Return the (x, y) coordinate for the center point of the cell that contains the specified text.  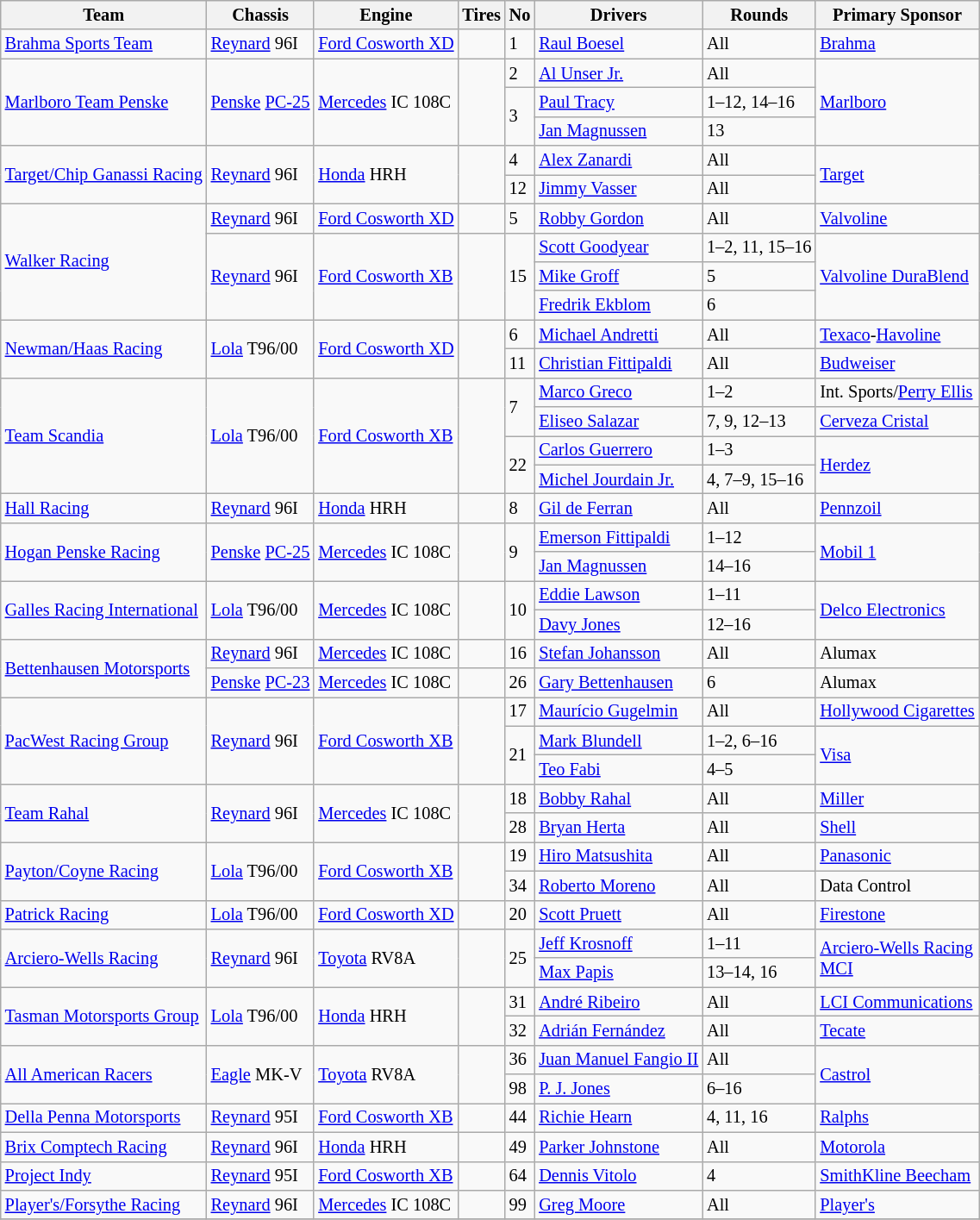
Galles Racing International (103, 609)
31 (521, 1002)
Arciero-Wells Racing (103, 957)
Tires (481, 15)
8 (521, 508)
Christian Fittipaldi (619, 363)
25 (521, 957)
Firestone (896, 915)
Budweiser (896, 363)
2 (521, 73)
Eliseo Salazar (619, 422)
Jeff Krosnoff (619, 943)
Marco Greco (619, 392)
Primary Sponsor (896, 15)
44 (521, 1117)
Payton/Coyne Racing (103, 871)
64 (521, 1176)
Dennis Vitolo (619, 1176)
Arciero-Wells Racing MCI (896, 957)
49 (521, 1147)
All American Racers (103, 1074)
Ralphs (896, 1117)
Tecate (896, 1030)
Team (103, 15)
4–5 (758, 769)
Team Scandia (103, 436)
4, 7–9, 15–16 (758, 479)
36 (521, 1060)
Cerveza Cristal (896, 422)
Chassis (260, 15)
28 (521, 828)
1–2 (758, 392)
Stefan Johansson (619, 654)
14–16 (758, 566)
Bettenhausen Motorsports (103, 667)
SmithKline Beecham (896, 1176)
Hollywood Cigarettes (896, 711)
Engine (386, 15)
Scott Pruett (619, 915)
Target/Chip Ganassi Racing (103, 174)
22 (521, 464)
Tasman Motorsports Group (103, 1016)
Davy Jones (619, 624)
1–12 (758, 537)
Motorola (896, 1147)
1–2, 11, 15–16 (758, 247)
99 (521, 1204)
12 (521, 189)
1–2, 6–16 (758, 741)
Maurício Gugelmin (619, 711)
3 (521, 116)
Hogan Penske Racing (103, 552)
7 (521, 407)
12–16 (758, 624)
1 (521, 44)
Gary Bettenhausen (619, 682)
Rounds (758, 15)
Gil de Ferran (619, 508)
Shell (896, 828)
Brahma (896, 44)
Valvoline (896, 218)
PacWest Racing Group (103, 740)
Drivers (619, 15)
Team Rahal (103, 812)
Richie Hearn (619, 1117)
19 (521, 856)
Target (896, 174)
Parker Johnstone (619, 1147)
Roberto Moreno (619, 885)
Player's/Forsythe Racing (103, 1204)
Della Penna Motorsports (103, 1117)
Mike Groff (619, 276)
LCI Communications (896, 1002)
34 (521, 885)
Patrick Racing (103, 915)
13–14, 16 (758, 973)
Bryan Herta (619, 828)
Max Papis (619, 973)
9 (521, 552)
Scott Goodyear (619, 247)
Herdez (896, 464)
17 (521, 711)
Brix Comptech Racing (103, 1147)
Data Control (896, 885)
6–16 (758, 1089)
Robby Gordon (619, 218)
1–12, 14–16 (758, 102)
Int. Sports/Perry Ellis (896, 392)
11 (521, 363)
Fredrik Ekblom (619, 305)
Panasonic (896, 856)
Raul Boesel (619, 44)
Jimmy Vasser (619, 189)
Juan Manuel Fangio II (619, 1060)
Walker Racing (103, 262)
Marlboro (896, 102)
Mark Blundell (619, 741)
Visa (896, 755)
Delco Electronics (896, 609)
Player's (896, 1204)
Adrián Fernández (619, 1030)
15 (521, 276)
Penske PC-23 (260, 682)
16 (521, 654)
4, 11, 16 (758, 1117)
20 (521, 915)
Pennzoil (896, 508)
Al Unser Jr. (619, 73)
Brahma Sports Team (103, 44)
21 (521, 755)
18 (521, 798)
Texaco-Havoline (896, 335)
Newman/Haas Racing (103, 348)
Hall Racing (103, 508)
Mobil 1 (896, 552)
No (521, 15)
Carlos Guerrero (619, 450)
Alex Zanardi (619, 160)
Valvoline DuraBlend (896, 276)
Castrol (896, 1074)
98 (521, 1089)
Marlboro Team Penske (103, 102)
Project Indy (103, 1176)
Michel Jourdain Jr. (619, 479)
Michael Andretti (619, 335)
13 (758, 131)
Emerson Fittipaldi (619, 537)
André Ribeiro (619, 1002)
P. J. Jones (619, 1089)
26 (521, 682)
Miller (896, 798)
32 (521, 1030)
Hiro Matsushita (619, 856)
Eddie Lawson (619, 595)
7, 9, 12–13 (758, 422)
1–3 (758, 450)
Bobby Rahal (619, 798)
10 (521, 609)
Paul Tracy (619, 102)
Teo Fabi (619, 769)
Greg Moore (619, 1204)
Eagle MK-V (260, 1074)
